Locate the cell with the specified text and output its (x, y) center coordinate. 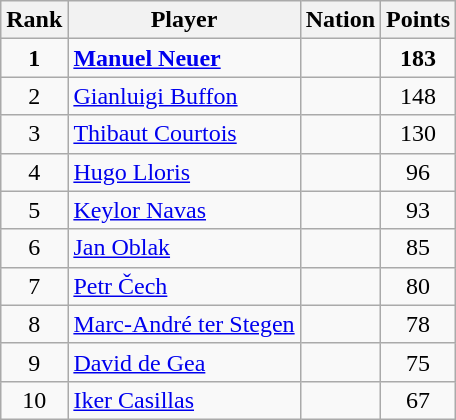
67 (418, 400)
Keylor Navas (184, 210)
Marc-André ter Stegen (184, 324)
David de Gea (184, 362)
Rank (34, 20)
10 (34, 400)
78 (418, 324)
6 (34, 248)
Manuel Neuer (184, 58)
Iker Casillas (184, 400)
9 (34, 362)
Player (184, 20)
75 (418, 362)
Hugo Lloris (184, 172)
3 (34, 134)
Thibaut Courtois (184, 134)
Jan Oblak (184, 248)
8 (34, 324)
2 (34, 96)
148 (418, 96)
Gianluigi Buffon (184, 96)
Petr Čech (184, 286)
183 (418, 58)
130 (418, 134)
4 (34, 172)
Nation (340, 20)
5 (34, 210)
80 (418, 286)
93 (418, 210)
85 (418, 248)
1 (34, 58)
7 (34, 286)
96 (418, 172)
Points (418, 20)
